From the cell containing the given text, extract its center point as (x, y) coordinate. 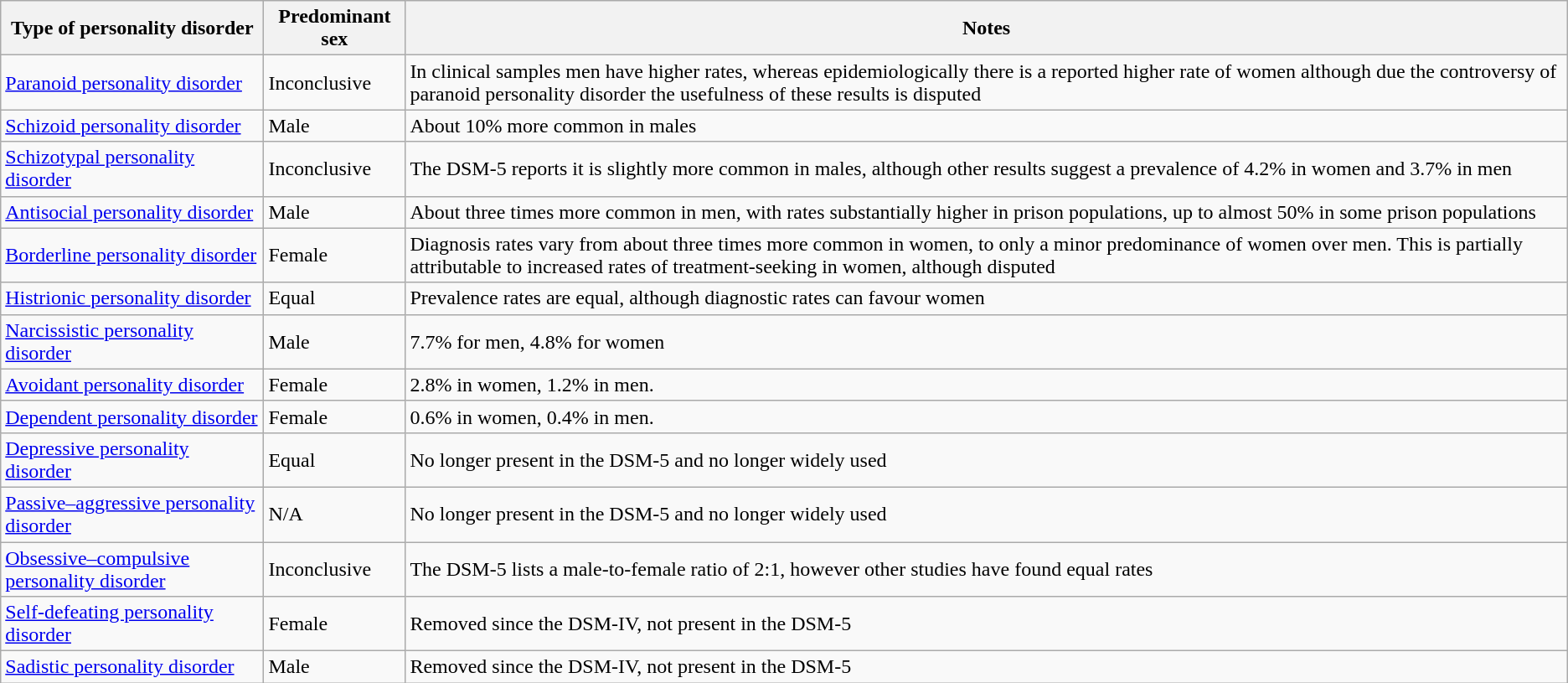
Dependent personality disorder (132, 417)
Prevalence rates are equal, although diagnostic rates can favour women (987, 298)
About three times more common in men, with rates substantially higher in prison populations, up to almost 50% in some prison populations (987, 212)
Passive–aggressive personality disorder (132, 515)
Self-defeating personality disorder (132, 623)
Predominant sex (335, 28)
Avoidant personality disorder (132, 385)
Schizotypal personality disorder (132, 169)
Histrionic personality disorder (132, 298)
Borderline personality disorder (132, 255)
Schizoid personality disorder (132, 126)
0.6% in women, 0.4% in men. (987, 417)
Notes (987, 28)
About 10% more common in males (987, 126)
The DSM-5 lists a male-to-female ratio of 2:1, however other studies have found equal rates (987, 568)
The DSM-5 reports it is slightly more common in males, although other results suggest a prevalence of 4.2% in women and 3.7% in men (987, 169)
Narcissistic personality disorder (132, 342)
7.7% for men, 4.8% for women (987, 342)
2.8% in women, 1.2% in men. (987, 385)
Type of personality disorder (132, 28)
Paranoid personality disorder (132, 82)
Antisocial personality disorder (132, 212)
Depressive personality disorder (132, 459)
Obsessive–compulsive personality disorder (132, 568)
N/A (335, 515)
Sadistic personality disorder (132, 667)
